For the text-containing cell, return its midpoint in (x, y) coordinate format. 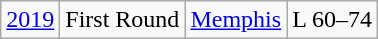
First Round (122, 20)
Memphis (236, 20)
L 60–74 (332, 20)
2019 (30, 20)
